Determine the (X, Y) coordinate at the center of the cell enclosing the given text.  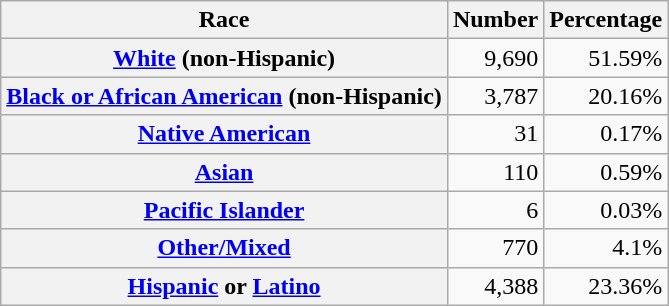
20.16% (606, 96)
0.17% (606, 134)
Asian (224, 172)
Pacific Islander (224, 210)
23.36% (606, 286)
4.1% (606, 248)
6 (495, 210)
Hispanic or Latino (224, 286)
Other/Mixed (224, 248)
770 (495, 248)
31 (495, 134)
White (non-Hispanic) (224, 58)
Race (224, 20)
Native American (224, 134)
Number (495, 20)
3,787 (495, 96)
Black or African American (non-Hispanic) (224, 96)
Percentage (606, 20)
0.59% (606, 172)
0.03% (606, 210)
4,388 (495, 286)
110 (495, 172)
9,690 (495, 58)
51.59% (606, 58)
